Scan for the cell matching the given text and deliver its (X, Y) coordinate at center. 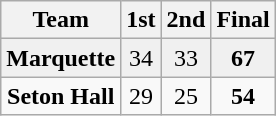
Seton Hall (61, 96)
25 (186, 96)
29 (141, 96)
67 (243, 58)
Final (243, 20)
1st (141, 20)
34 (141, 58)
54 (243, 96)
Team (61, 20)
33 (186, 58)
2nd (186, 20)
Marquette (61, 58)
